Provide the (X, Y) coordinate of the cell's center where the given text is located.  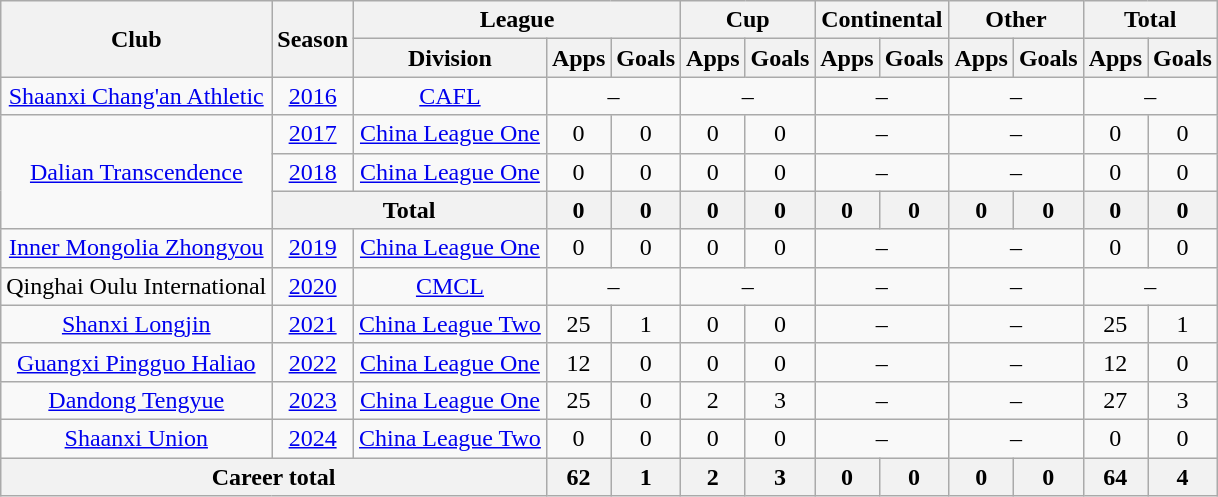
Continental (882, 20)
4 (1183, 477)
Dandong Tengyue (136, 400)
2017 (313, 134)
Shanxi Longjin (136, 324)
62 (578, 477)
Inner Mongolia Zhongyou (136, 248)
27 (1115, 400)
2016 (313, 96)
2020 (313, 286)
2024 (313, 438)
Guangxi Pingguo Haliao (136, 362)
Qinghai Oulu International (136, 286)
League (518, 20)
2018 (313, 172)
Dalian Transcendence (136, 172)
Season (313, 39)
Shaanxi Union (136, 438)
Club (136, 39)
Other (1016, 20)
CAFL (450, 96)
CMCL (450, 286)
64 (1115, 477)
2022 (313, 362)
Cup (748, 20)
Career total (274, 477)
Shaanxi Chang'an Athletic (136, 96)
Division (450, 58)
2023 (313, 400)
2019 (313, 248)
2021 (313, 324)
